Return [X, Y] of the center of cell containing provided text 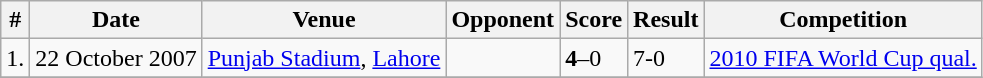
Opponent [503, 20]
2010 FIFA World Cup qual. [843, 58]
Venue [324, 20]
Competition [843, 20]
# [16, 20]
Punjab Stadium, Lahore [324, 58]
4–0 [594, 58]
Result [666, 20]
22 October 2007 [116, 58]
Score [594, 20]
7-0 [666, 58]
1. [16, 58]
Date [116, 20]
